Locate the cell with the specified text and output its [x, y] center coordinate. 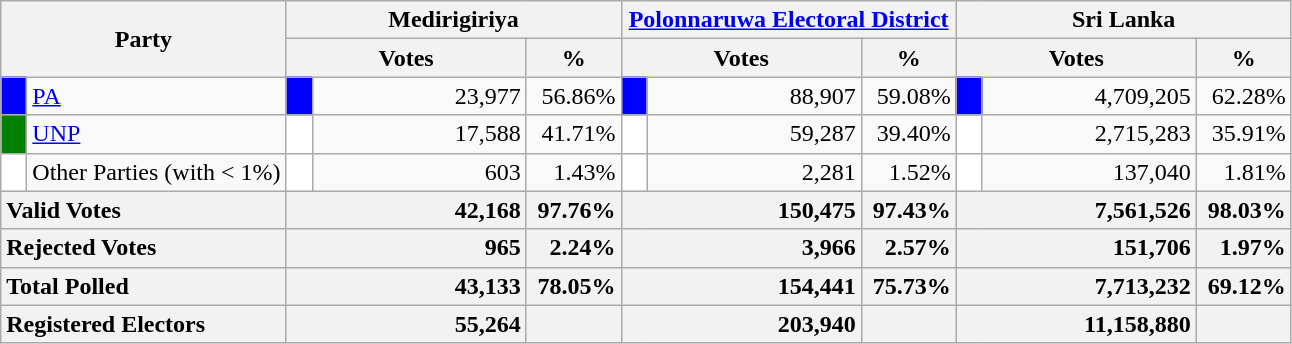
7,713,232 [1076, 286]
7,561,526 [1076, 210]
2.57% [908, 248]
11,158,880 [1076, 324]
137,040 [1089, 172]
97.76% [574, 210]
965 [406, 248]
23,977 [419, 96]
2,715,283 [1089, 134]
59,287 [754, 134]
1.81% [1244, 172]
35.91% [1244, 134]
Sri Lanka [1124, 20]
56.86% [574, 96]
78.05% [574, 286]
2.24% [574, 248]
Rejected Votes [144, 248]
203,940 [741, 324]
88,907 [754, 96]
4,709,205 [1089, 96]
603 [419, 172]
43,133 [406, 286]
42,168 [406, 210]
41.71% [574, 134]
17,588 [419, 134]
98.03% [1244, 210]
150,475 [741, 210]
Total Polled [144, 286]
Registered Electors [144, 324]
154,441 [741, 286]
UNP [156, 134]
75.73% [908, 286]
59.08% [908, 96]
1.52% [908, 172]
Valid Votes [144, 210]
3,966 [741, 248]
1.97% [1244, 248]
Party [144, 39]
Medirigiriya [454, 20]
62.28% [1244, 96]
69.12% [1244, 286]
2,281 [754, 172]
PA [156, 96]
55,264 [406, 324]
1.43% [574, 172]
39.40% [908, 134]
Other Parties (with < 1%) [156, 172]
Polonnaruwa Electoral District [788, 20]
151,706 [1076, 248]
97.43% [908, 210]
